Pinpoint the cell where the given text exists, returning its (x, y) midpoint coordinate. 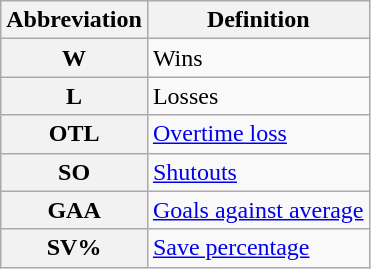
Wins (258, 58)
Abbreviation (74, 20)
Save percentage (258, 248)
SO (74, 172)
W (74, 58)
L (74, 96)
Losses (258, 96)
Definition (258, 20)
OTL (74, 134)
Overtime loss (258, 134)
Goals against average (258, 210)
SV% (74, 248)
GAA (74, 210)
Shutouts (258, 172)
